Capture the cell that displays the provided text and extract its (X, Y) central coordinate. 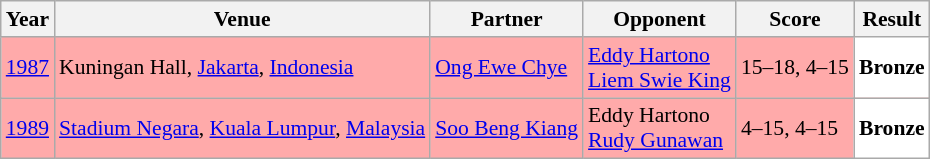
Eddy Hartono Rudy Gunawan (660, 128)
Venue (242, 19)
Soo Beng Kiang (506, 128)
15–18, 4–15 (795, 68)
1987 (28, 68)
Year (28, 19)
Ong Ewe Chye (506, 68)
4–15, 4–15 (795, 128)
Partner (506, 19)
Result (892, 19)
1989 (28, 128)
Opponent (660, 19)
Stadium Negara, Kuala Lumpur, Malaysia (242, 128)
Score (795, 19)
Eddy Hartono Liem Swie King (660, 68)
Kuningan Hall, Jakarta, Indonesia (242, 68)
